Locate the cell with the specified text and output its [x, y] center coordinate. 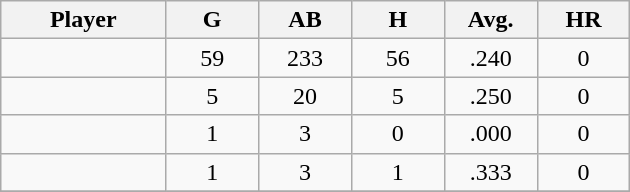
AB [306, 20]
.250 [490, 96]
.333 [490, 172]
.240 [490, 58]
Avg. [490, 20]
59 [212, 58]
Player [84, 20]
HR [584, 20]
H [398, 20]
G [212, 20]
.000 [490, 134]
20 [306, 96]
56 [398, 58]
233 [306, 58]
